Identify which cell holds the provided text, then report its (x, y) central coordinate. 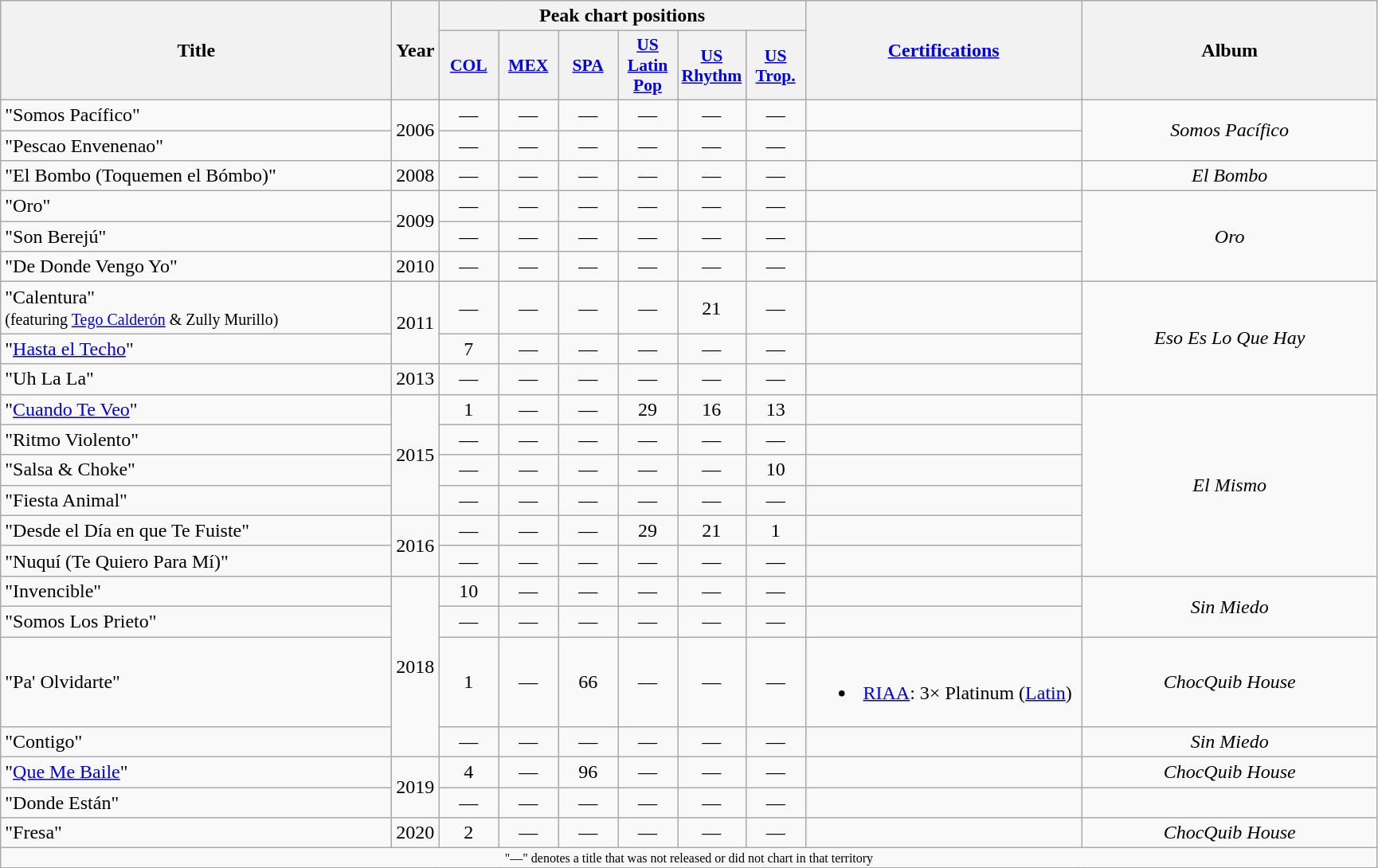
"El Bombo (Toquemen el Bómbo)" (196, 176)
96 (588, 772)
"Son Berejú" (196, 237)
"Cuando Te Veo" (196, 409)
2016 (416, 545)
Year (416, 51)
"Oro" (196, 206)
2018 (416, 666)
"Donde Están" (196, 803)
US Trop. (776, 65)
2 (468, 833)
MEX (529, 65)
"Contigo" (196, 742)
Title (196, 51)
2019 (416, 788)
2015 (416, 455)
Peak chart positions (622, 16)
"Ritmo Violento" (196, 440)
COL (468, 65)
2011 (416, 323)
"Pa' Olvidarte" (196, 682)
USLatinPop (648, 65)
2009 (416, 221)
4 (468, 772)
"Somos Pacífico" (196, 115)
"Que Me Baile" (196, 772)
"Nuquí (Te Quiero Para Mí)" (196, 561)
2020 (416, 833)
"Calentura" (featuring Tego Calderón & Zully Murillo) (196, 307)
El Bombo (1230, 176)
7 (468, 349)
2013 (416, 379)
"De Donde Vengo Yo" (196, 267)
Somos Pacífico (1230, 130)
2010 (416, 267)
2006 (416, 130)
Oro (1230, 237)
El Mismo (1230, 485)
"Salsa & Choke" (196, 470)
Certifications (943, 51)
US Rhythm (711, 65)
"Invencible" (196, 591)
RIAA: 3× Platinum (Latin) (943, 682)
"Desde el Día en que Te Fuiste" (196, 530)
Album (1230, 51)
16 (711, 409)
"Uh La La" (196, 379)
"Fresa" (196, 833)
"Somos Los Prieto" (196, 621)
Eso Es Lo Que Hay (1230, 338)
"—" denotes a title that was not released or did not chart in that territory (689, 858)
13 (776, 409)
2008 (416, 176)
"Hasta el Techo" (196, 349)
"Fiesta Animal" (196, 500)
SPA (588, 65)
"Pescao Envenenao" (196, 146)
66 (588, 682)
